From the cell containing the given text, extract its center point as (X, Y) coordinate. 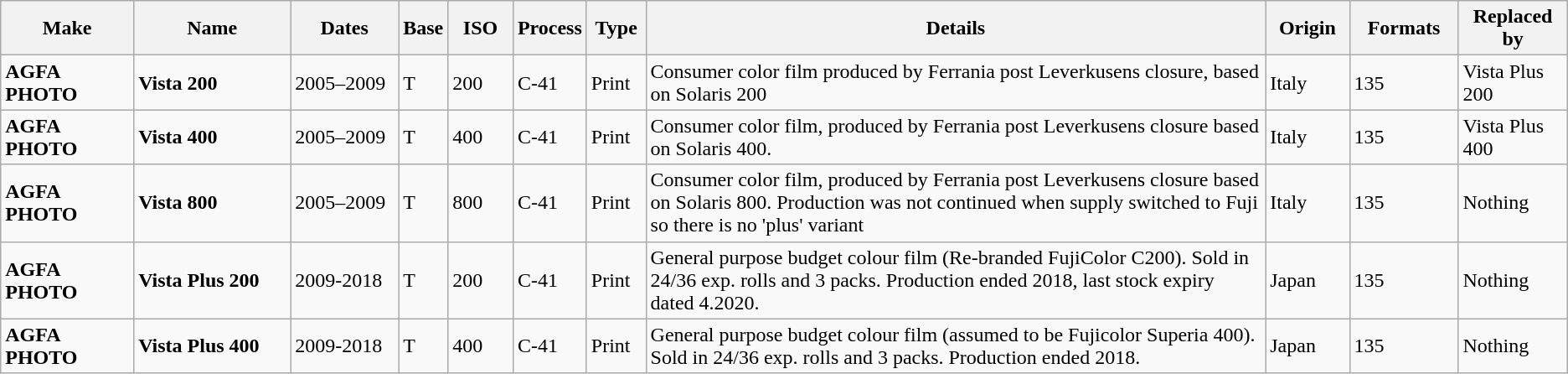
Base (424, 29)
ISO (481, 29)
Replaced by (1513, 29)
Name (213, 29)
Dates (345, 29)
Consumer color film, produced by Ferrania post Leverkusens closure based on Solaris 400. (956, 138)
General purpose budget colour film (assumed to be Fujicolor Superia 400). Sold in 24/36 exp. rolls and 3 packs. Production ended 2018. (956, 345)
Type (616, 29)
800 (481, 203)
Vista 800 (213, 203)
Origin (1308, 29)
Process (549, 29)
Formats (1404, 29)
Vista 400 (213, 138)
Details (956, 29)
Vista 200 (213, 82)
Make (67, 29)
Consumer color film produced by Ferrania post Leverkusens closure, based on Solaris 200 (956, 82)
